Locate the cell with the specified text and output its (x, y) center coordinate. 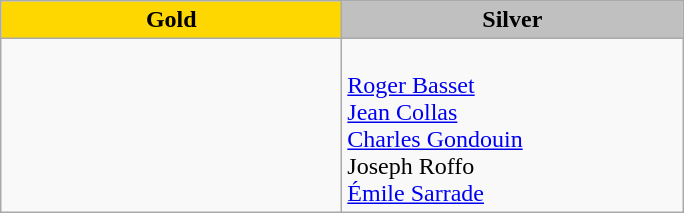
Gold (172, 20)
Silver (512, 20)
Roger Basset Jean Collas Charles Gondouin Joseph Roffo Émile Sarrade (512, 126)
